For the text-containing cell, return its midpoint in [X, Y] coordinate format. 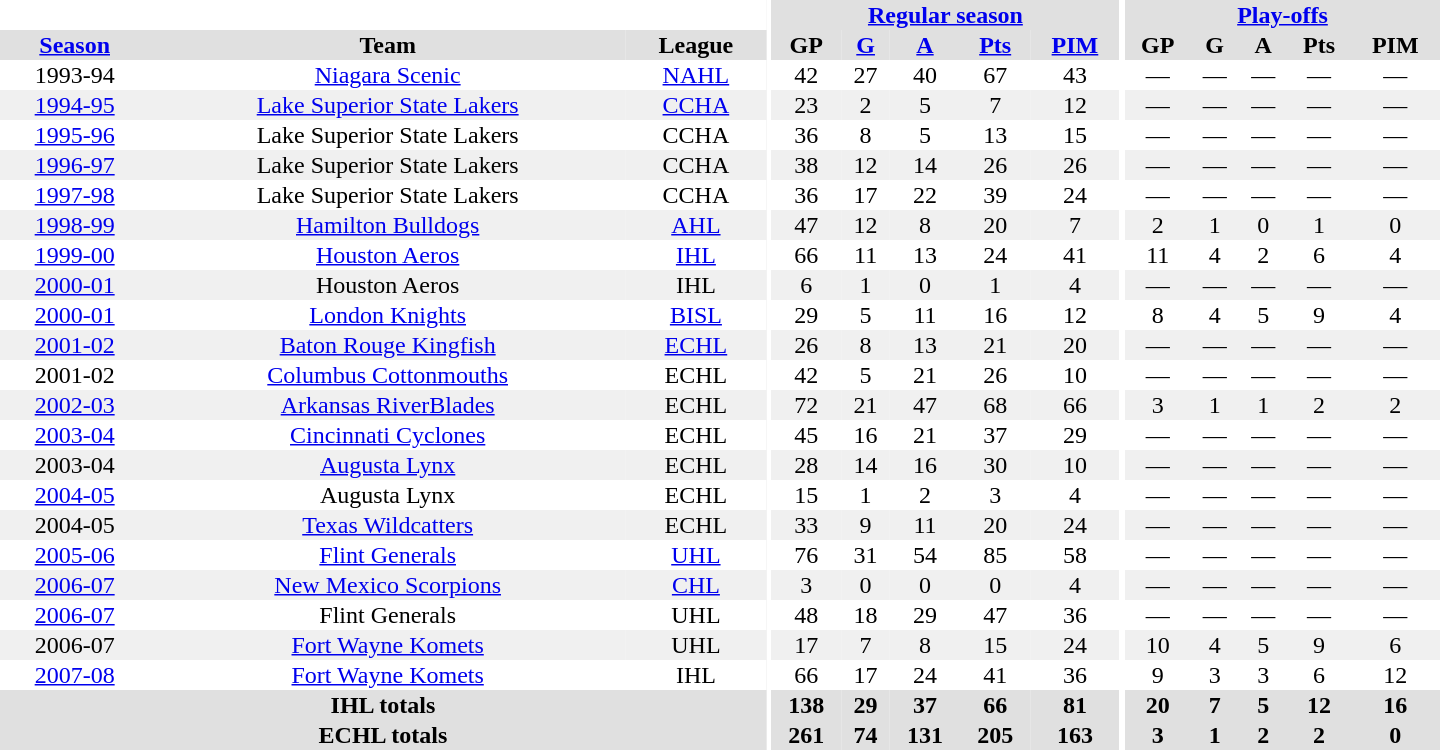
27 [866, 75]
131 [925, 735]
81 [1074, 705]
ECHL totals [383, 735]
Baton Rouge Kingfish [388, 345]
London Knights [388, 315]
Texas Wildcatters [388, 525]
54 [925, 555]
30 [995, 465]
23 [806, 105]
2007-08 [74, 675]
Cincinnati Cyclones [388, 435]
205 [995, 735]
31 [866, 555]
2002-03 [74, 405]
74 [866, 735]
39 [995, 195]
68 [995, 405]
22 [925, 195]
18 [866, 615]
1994-95 [74, 105]
1993-94 [74, 75]
NAHL [696, 75]
Hamilton Bulldogs [388, 225]
Team [388, 45]
1997-98 [74, 195]
BISL [696, 315]
2005-06 [74, 555]
1998-99 [74, 225]
Arkansas RiverBlades [388, 405]
43 [1074, 75]
48 [806, 615]
163 [1074, 735]
Niagara Scenic [388, 75]
45 [806, 435]
261 [806, 735]
New Mexico Scorpions [388, 585]
28 [806, 465]
1995-96 [74, 135]
IHL totals [383, 705]
138 [806, 705]
Columbus Cottonmouths [388, 375]
67 [995, 75]
AHL [696, 225]
76 [806, 555]
33 [806, 525]
Regular season [945, 15]
58 [1074, 555]
CHL [696, 585]
Season [74, 45]
40 [925, 75]
League [696, 45]
85 [995, 555]
1996-97 [74, 165]
72 [806, 405]
Play-offs [1282, 15]
1999-00 [74, 255]
38 [806, 165]
